From the cell containing the given text, extract its center point as (x, y) coordinate. 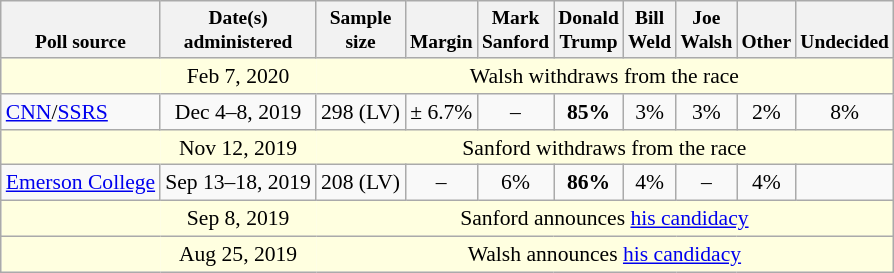
Poll source (80, 30)
8% (845, 112)
2% (766, 112)
Other (766, 30)
MarkSanford (515, 30)
Sep 13–18, 2019 (238, 183)
± 6.7% (441, 112)
Sanford withdraws from the race (605, 148)
Walsh announces his candidacy (605, 254)
JoeWalsh (706, 30)
Walsh withdraws from the race (605, 76)
86% (589, 183)
Undecided (845, 30)
Sanford announces his candidacy (605, 219)
298 (LV) (360, 112)
Dec 4–8, 2019 (238, 112)
85% (589, 112)
BillWeld (649, 30)
208 (LV) (360, 183)
Date(s)administered (238, 30)
Samplesize (360, 30)
DonaldTrump (589, 30)
Margin (441, 30)
Emerson College (80, 183)
Aug 25, 2019 (238, 254)
CNN/SSRS (80, 112)
Nov 12, 2019 (238, 148)
6% (515, 183)
Sep 8, 2019 (238, 219)
Feb 7, 2020 (238, 76)
